Detect which cell encompasses the target text, then output its (x, y) center coordinate. 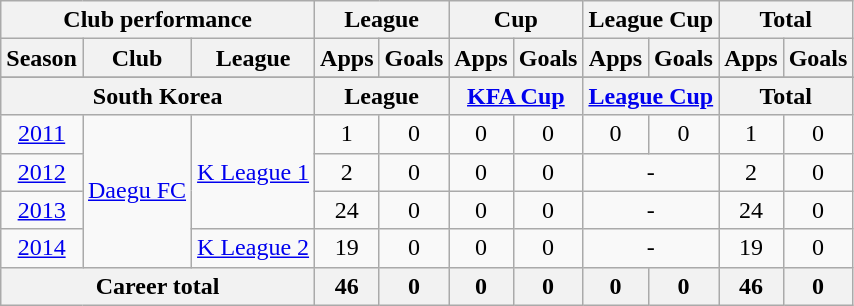
Cup (516, 20)
Daegu FC (136, 191)
2013 (42, 210)
K League 2 (254, 248)
2012 (42, 172)
K League 1 (254, 172)
South Korea (158, 96)
Club (136, 58)
Season (42, 58)
2014 (42, 248)
Career total (158, 286)
2011 (42, 134)
KFA Cup (516, 96)
Club performance (158, 20)
